Scan for the cell matching the given text and deliver its (x, y) coordinate at center. 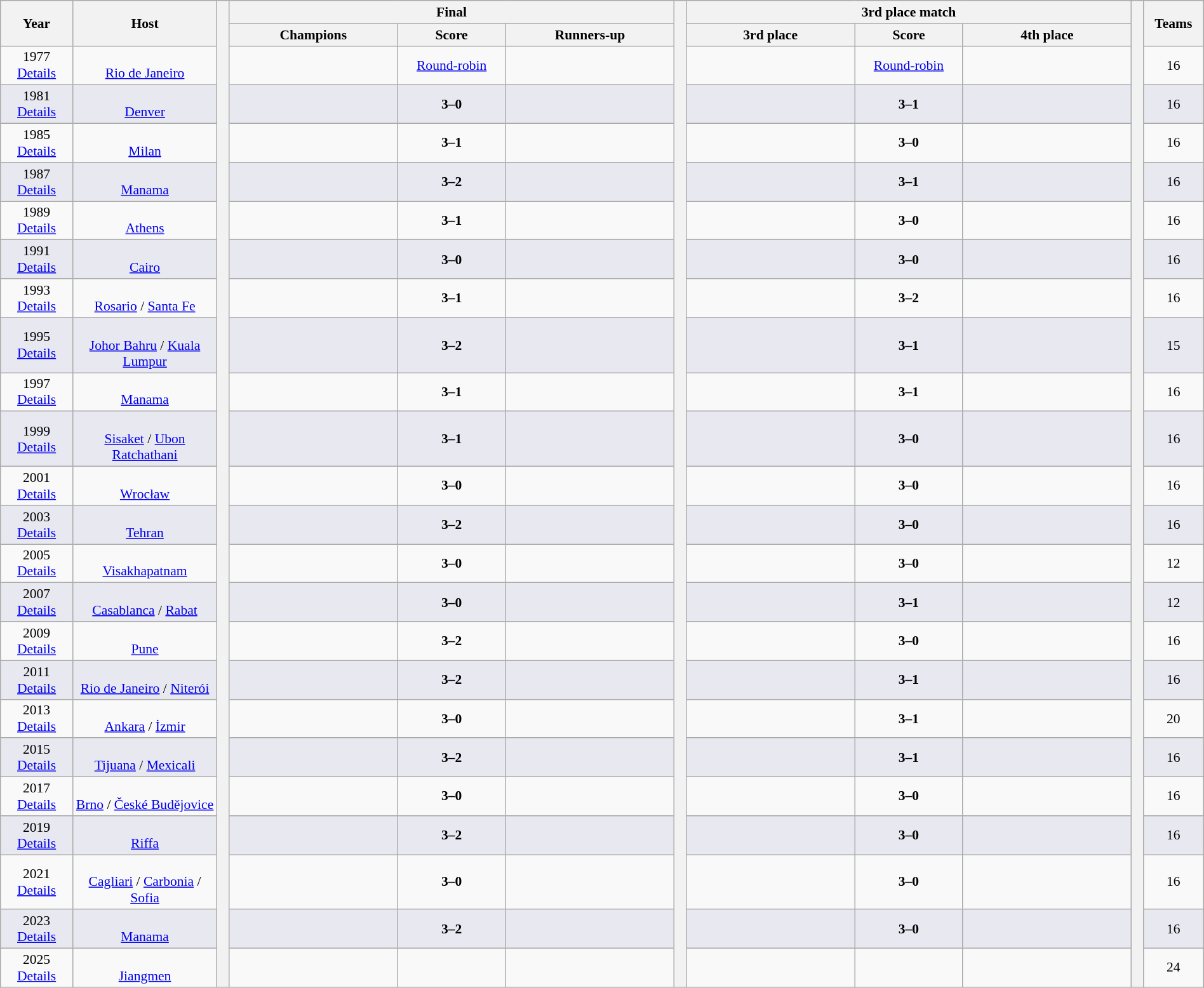
1977Details (37, 65)
Year (37, 23)
1995Details (37, 345)
Champions (314, 35)
20 (1174, 719)
Rio de Janeiro (145, 65)
Athens (145, 221)
2025Details (37, 968)
Johor Bahru / Kuala Lumpur (145, 345)
24 (1174, 968)
Brno / České Budějovice (145, 796)
Wrocław (145, 486)
2023Details (37, 930)
1999Details (37, 439)
Cagliari / Carbonia / Sofia (145, 883)
Tehran (145, 524)
Ankara / İzmir (145, 719)
3rd place match (909, 12)
15 (1174, 345)
1987Details (37, 182)
Jiangmen (145, 968)
Rosario / Santa Fe (145, 298)
2011Details (37, 679)
2019Details (37, 836)
1993Details (37, 298)
2013Details (37, 719)
Denver (145, 104)
Sisaket / Ubon Ratchathani (145, 439)
2015Details (37, 758)
Teams (1174, 23)
Riffa (145, 836)
Casablanca / Rabat (145, 602)
Tijuana / Mexicali (145, 758)
2003Details (37, 524)
1981Details (37, 104)
Final (452, 12)
2017Details (37, 796)
Pune (145, 641)
3rd place (771, 35)
Host (145, 23)
4th place (1047, 35)
2021Details (37, 883)
2005Details (37, 564)
2001Details (37, 486)
1985Details (37, 144)
Milan (145, 144)
2007Details (37, 602)
2009Details (37, 641)
1989Details (37, 221)
Runners-up (589, 35)
Rio de Janeiro / Niterói (145, 679)
1991Details (37, 259)
1997Details (37, 392)
Cairo (145, 259)
Visakhapatnam (145, 564)
